Scan for the cell matching the given text and deliver its (x, y) coordinate at center. 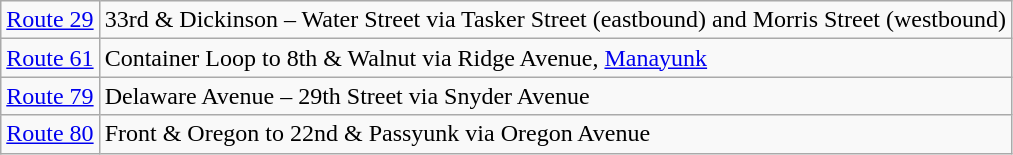
Delaware Avenue – 29th Street via Snyder Avenue (555, 96)
33rd & Dickinson – Water Street via Tasker Street (eastbound) and Morris Street (westbound) (555, 20)
Route 29 (50, 20)
Container Loop to 8th & Walnut via Ridge Avenue, Manayunk (555, 58)
Route 61 (50, 58)
Route 79 (50, 96)
Route 80 (50, 134)
Front & Oregon to 22nd & Passyunk via Oregon Avenue (555, 134)
